Output the (x, y) coordinate of the center of the cell containing the given text.  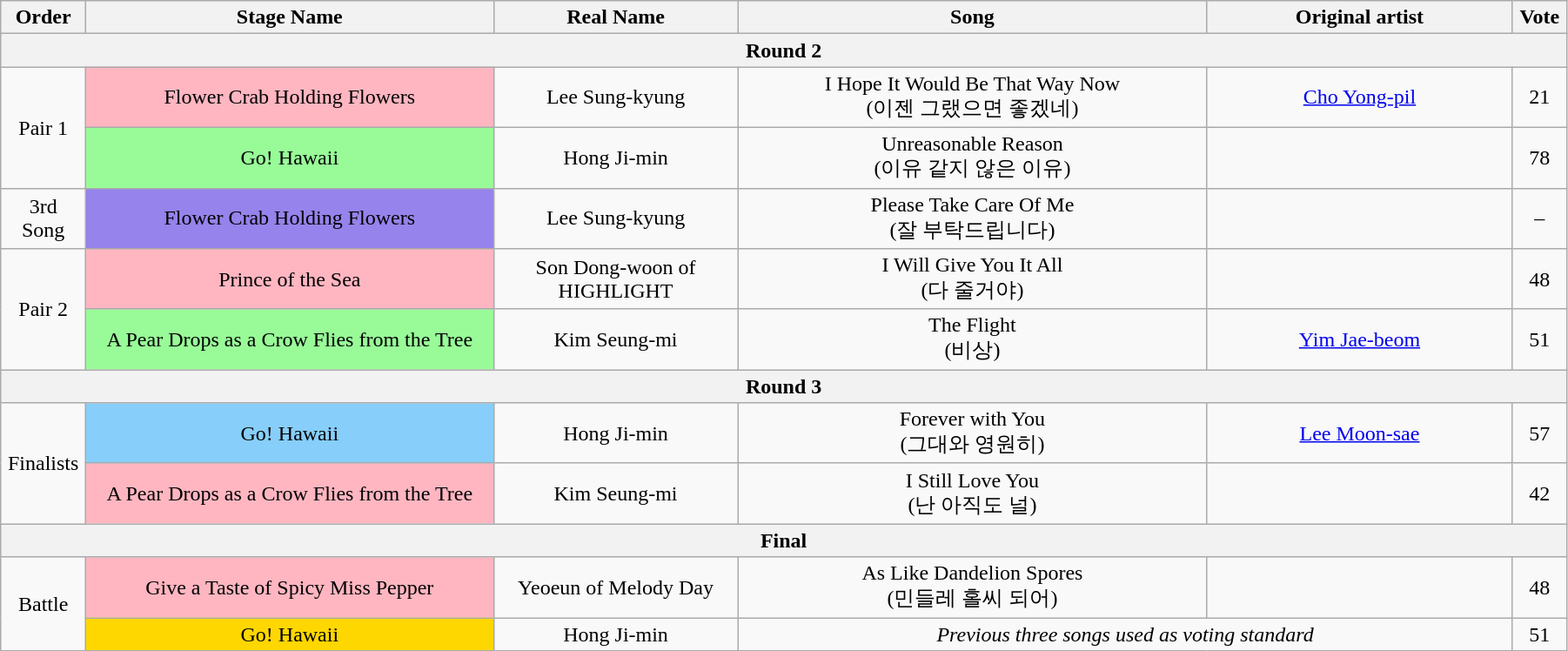
I Will Give You It All(다 줄거야) (973, 279)
Stage Name (290, 17)
Please Take Care Of Me(잘 부탁드립니다) (973, 218)
Yeoeun of Melody Day (616, 587)
– (1539, 218)
Vote (1539, 17)
As Like Dandelion Spores(민들레 홀씨 되어) (973, 587)
Prince of the Sea (290, 279)
3rd Song (44, 218)
Original artist (1359, 17)
I Hope It Would Be That Way Now(이젠 그랬으면 좋겠네) (973, 97)
The Flight(비상) (973, 339)
Previous three songs used as voting standard (1125, 634)
I Still Love You(난 아직도 널) (973, 493)
42 (1539, 493)
Pair 2 (44, 310)
78 (1539, 158)
Finalists (44, 463)
21 (1539, 97)
Round 2 (784, 50)
Round 3 (784, 386)
Yim Jae-beom (1359, 339)
Give a Taste of Spicy Miss Pepper (290, 587)
Pair 1 (44, 127)
Lee Moon-sae (1359, 433)
Cho Yong-pil (1359, 97)
Son Dong-woon of HIGHLIGHT (616, 279)
57 (1539, 433)
Order (44, 17)
Final (784, 540)
Real Name (616, 17)
Song (973, 17)
Battle (44, 604)
Forever with You(그대와 영원히) (973, 433)
Unreasonable Reason(이유 같지 않은 이유) (973, 158)
